For the text-containing cell, return its midpoint in [x, y] coordinate format. 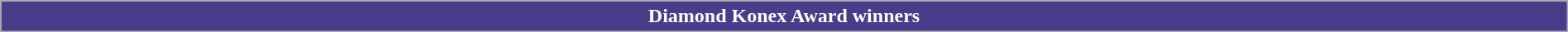
Diamond Konex Award winners [784, 16]
